Extract the (X, Y) coordinate from the center of the cell holding the provided text.  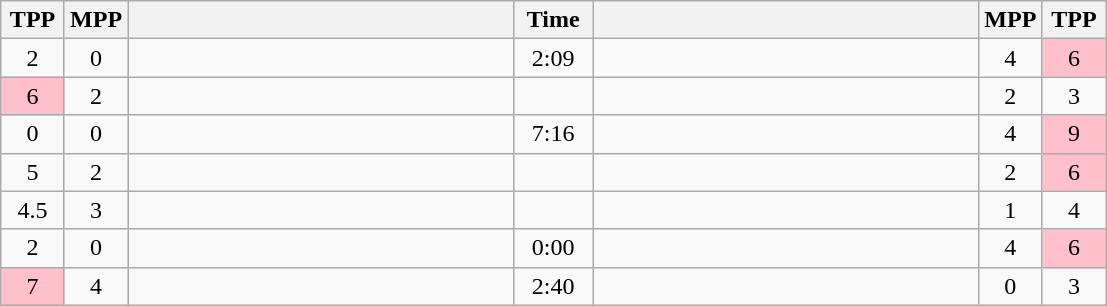
7:16 (554, 134)
0:00 (554, 248)
9 (1074, 134)
5 (33, 172)
1 (1011, 210)
2:09 (554, 58)
2:40 (554, 286)
7 (33, 286)
Time (554, 20)
4.5 (33, 210)
